Provide the (x, y) coordinate of the cell's center where the given text is located.  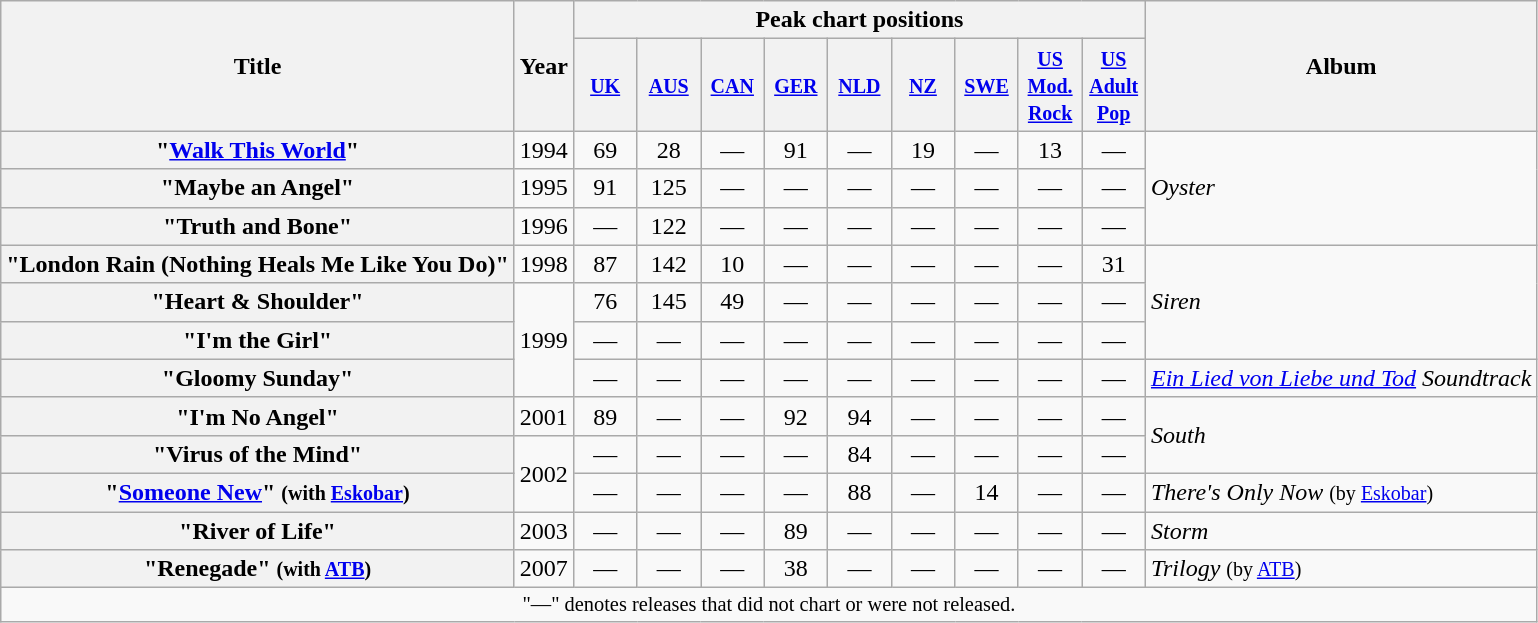
Album (1341, 66)
87 (605, 264)
28 (669, 150)
13 (1050, 150)
"Heart & Shoulder" (258, 302)
Peak chart positions (859, 20)
1994 (544, 150)
49 (732, 302)
Title (258, 66)
76 (605, 302)
"River of Life" (258, 531)
142 (669, 264)
There's Only Now (by Eskobar) (1341, 492)
South (1341, 435)
31 (1114, 264)
Trilogy (by ATB) (1341, 569)
"London Rain (Nothing Heals Me Like You Do)" (258, 264)
"Truth and Bone" (258, 226)
SWE (987, 85)
2001 (544, 416)
"I'm No Angel" (258, 416)
"Walk This World" (258, 150)
1999 (544, 340)
Siren (1341, 302)
19 (923, 150)
1995 (544, 188)
CAN (732, 85)
38 (796, 569)
"Virus of the Mind" (258, 454)
NLD (860, 85)
Year (544, 66)
84 (860, 454)
88 (860, 492)
2002 (544, 473)
"I'm the Girl" (258, 340)
USMod. Rock (1050, 85)
2007 (544, 569)
"Maybe an Angel" (258, 188)
Storm (1341, 531)
145 (669, 302)
USAdult Pop (1114, 85)
Oyster (1341, 188)
69 (605, 150)
Ein Lied von Liebe und Tod Soundtrack (1341, 378)
AUS (669, 85)
NZ (923, 85)
"Gloomy Sunday" (258, 378)
"Renegade" (with ATB) (258, 569)
122 (669, 226)
UK (605, 85)
GER (796, 85)
"Someone New" (with Eskobar) (258, 492)
2003 (544, 531)
10 (732, 264)
1998 (544, 264)
92 (796, 416)
125 (669, 188)
"—" denotes releases that did not chart or were not released. (769, 605)
94 (860, 416)
14 (987, 492)
1996 (544, 226)
